For the text-containing cell, return its midpoint in (x, y) coordinate format. 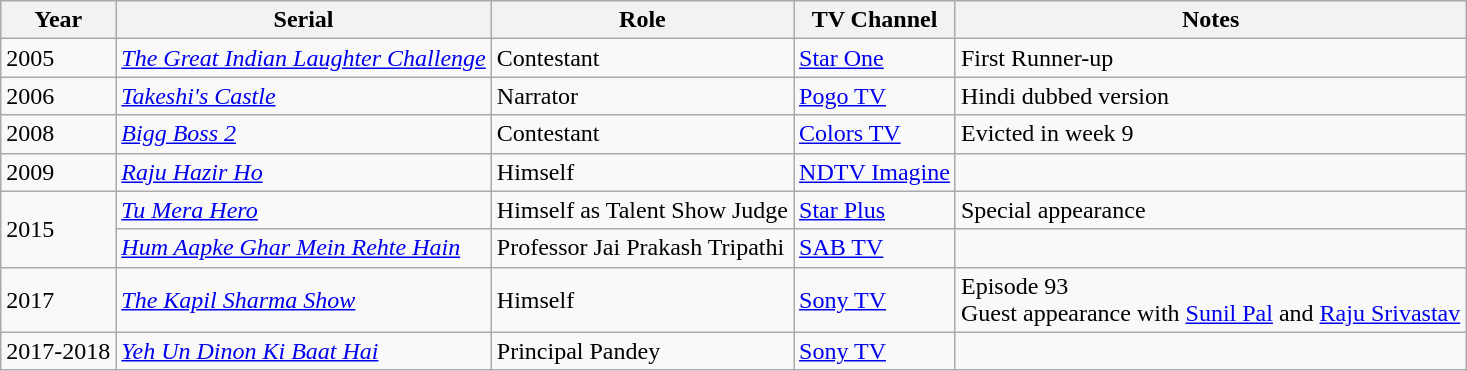
Colors TV (875, 134)
SAB TV (875, 248)
Serial (304, 20)
Himself as Talent Show Judge (642, 210)
Year (58, 20)
2017-2018 (58, 351)
2017 (58, 300)
2015 (58, 229)
TV Channel (875, 20)
Notes (1210, 20)
Raju Hazir Ho (304, 172)
Professor Jai Prakash Tripathi (642, 248)
2008 (58, 134)
Takeshi's Castle (304, 96)
2006 (58, 96)
The Great Indian Laughter Challenge (304, 58)
Bigg Boss 2 (304, 134)
First Runner-up (1210, 58)
Hindi dubbed version (1210, 96)
Yeh Un Dinon Ki Baat Hai (304, 351)
Star Plus (875, 210)
Evicted in week 9 (1210, 134)
2005 (58, 58)
Special appearance (1210, 210)
Principal Pandey (642, 351)
Episode 93 Guest appearance with Sunil Pal and Raju Srivastav (1210, 300)
2009 (58, 172)
NDTV Imagine (875, 172)
Hum Aapke Ghar Mein Rehte Hain (304, 248)
Tu Mera Hero (304, 210)
Narrator (642, 96)
The Kapil Sharma Show (304, 300)
Role (642, 20)
Star One (875, 58)
Pogo TV (875, 96)
